Scan for the cell matching the given text and deliver its [X, Y] coordinate at center. 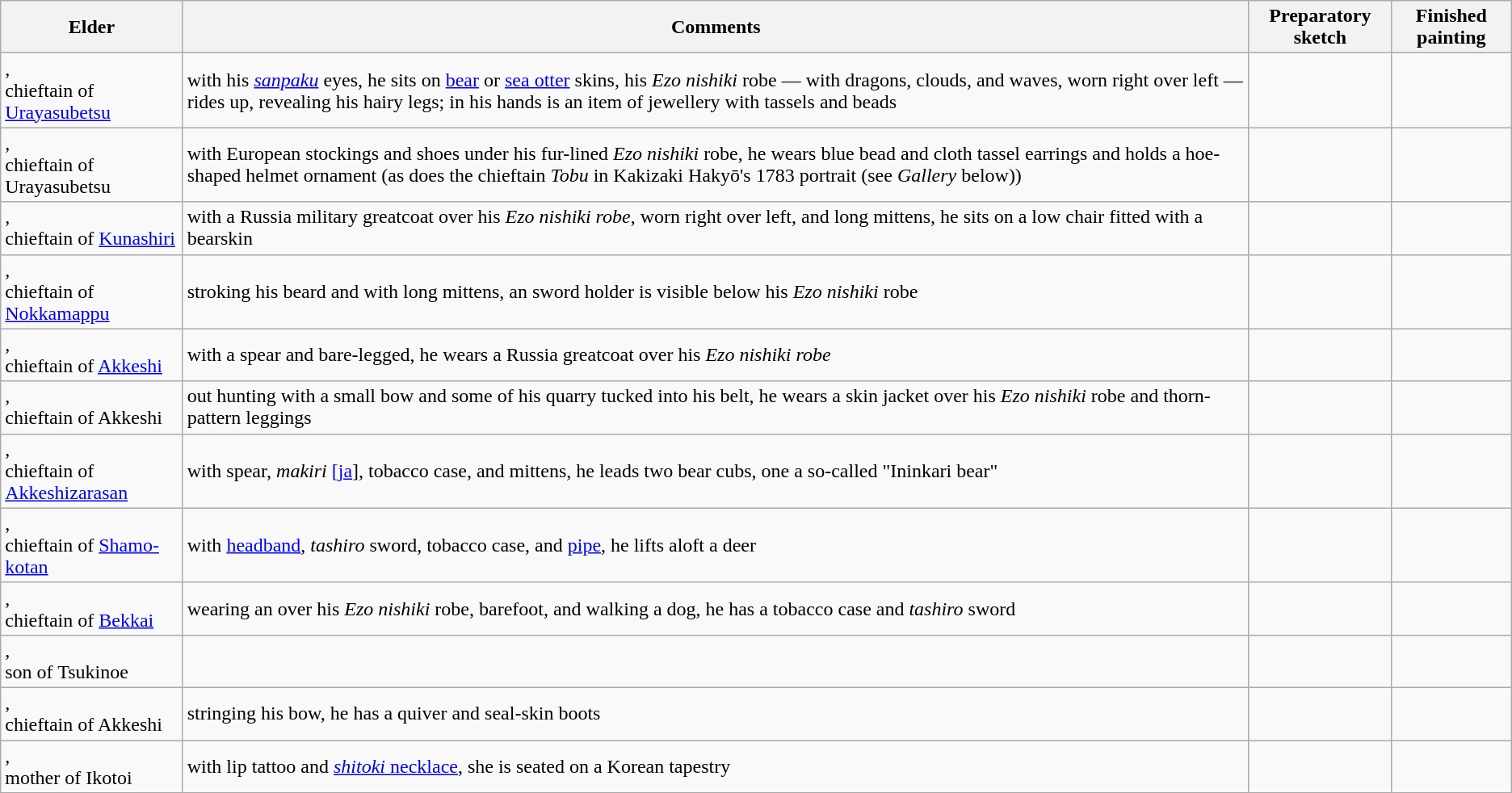
Elder [92, 27]
with spear, makiri [ja], tobacco case, and mittens, he leads two bear cubs, one a so-called "Ininkari bear" [716, 471]
wearing an over his Ezo nishiki robe, barefoot, and walking a dog, he has a tobacco case and tashiro sword [716, 609]
with a Russia military greatcoat over his Ezo nishiki robe, worn right over left, and long mittens, he sits on a low chair fitted with a bearskin [716, 228]
stroking his beard and with long mittens, an sword holder is visible below his Ezo nishiki robe [716, 292]
Finished painting [1451, 27]
,chieftain of Bekkai [92, 609]
with lip tattoo and shitoki necklace, she is seated on a Korean tapestry [716, 766]
,chieftain of Shamo-kotan [92, 545]
Preparatory sketch [1320, 27]
Comments [716, 27]
,chieftain of Kunashiri [92, 228]
,mother of Ikotoi [92, 766]
,chieftain of Akkeshizarasan [92, 471]
,chieftain of Nokkamappu [92, 292]
,son of Tsukinoe [92, 661]
with a spear and bare-legged, he wears a Russia greatcoat over his Ezo nishiki robe [716, 355]
with headband, tashiro sword, tobacco case, and pipe, he lifts aloft a deer [716, 545]
out hunting with a small bow and some of his quarry tucked into his belt, he wears a skin jacket over his Ezo nishiki robe and thorn-pattern leggings [716, 407]
stringing his bow, he has a quiver and seal-skin boots [716, 714]
